Output the [X, Y] coordinate of the center of the cell containing the given text.  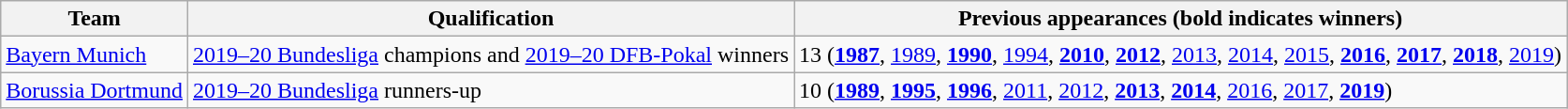
13 (1987, 1989, 1990, 1994, 2010, 2012, 2013, 2014, 2015, 2016, 2017, 2018, 2019) [1180, 54]
Borussia Dortmund [95, 90]
Team [95, 19]
Bayern Munich [95, 54]
Qualification [491, 19]
2019–20 Bundesliga runners-up [491, 90]
Previous appearances (bold indicates winners) [1180, 19]
2019–20 Bundesliga champions and 2019–20 DFB-Pokal winners [491, 54]
10 (1989, 1995, 1996, 2011, 2012, 2013, 2014, 2016, 2017, 2019) [1180, 90]
